From the cell containing the given text, extract its center point as [X, Y] coordinate. 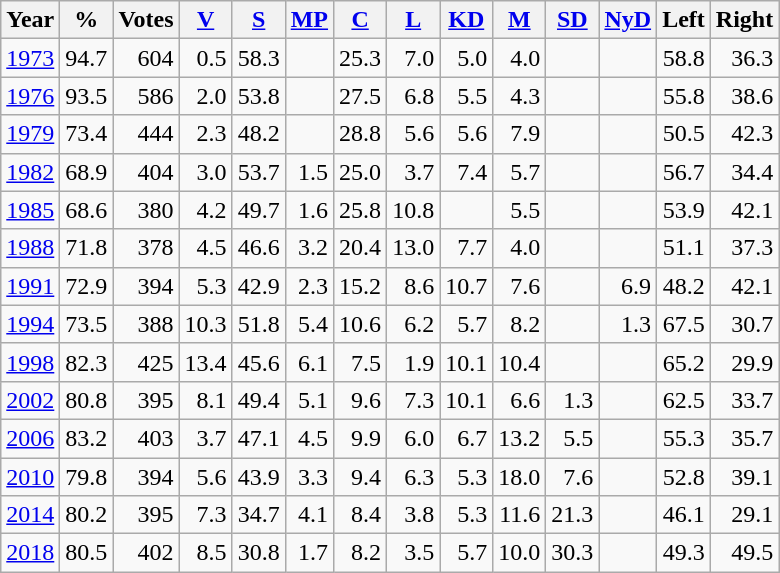
39.1 [744, 477]
6.7 [466, 438]
47.1 [258, 438]
1979 [30, 134]
1982 [30, 172]
1985 [30, 210]
79.8 [86, 477]
29.1 [744, 515]
65.2 [684, 362]
82.3 [86, 362]
29.9 [744, 362]
V [206, 20]
42.9 [258, 286]
27.5 [360, 96]
80.5 [86, 553]
73.5 [86, 324]
SD [572, 20]
Left [684, 20]
51.1 [684, 248]
6.8 [414, 96]
1.7 [309, 553]
52.8 [684, 477]
404 [146, 172]
21.3 [572, 515]
8.1 [206, 400]
Votes [146, 20]
49.3 [684, 553]
1976 [30, 96]
34.7 [258, 515]
51.8 [258, 324]
50.5 [684, 134]
4.3 [520, 96]
3.8 [414, 515]
402 [146, 553]
9.6 [360, 400]
10.8 [414, 210]
388 [146, 324]
S [258, 20]
5.4 [309, 324]
80.8 [86, 400]
3.5 [414, 553]
42.3 [744, 134]
30.8 [258, 553]
18.0 [520, 477]
8.4 [360, 515]
8.5 [206, 553]
1998 [30, 362]
2010 [30, 477]
425 [146, 362]
7.4 [466, 172]
67.5 [684, 324]
L [414, 20]
25.0 [360, 172]
35.7 [744, 438]
10.7 [466, 286]
7.9 [520, 134]
30.7 [744, 324]
1991 [30, 286]
6.9 [628, 286]
4.2 [206, 210]
55.3 [684, 438]
71.8 [86, 248]
1.5 [309, 172]
33.7 [744, 400]
2014 [30, 515]
28.8 [360, 134]
Right [744, 20]
49.5 [744, 553]
NyD [628, 20]
38.6 [744, 96]
2018 [30, 553]
20.4 [360, 248]
73.4 [86, 134]
25.8 [360, 210]
6.2 [414, 324]
56.7 [684, 172]
6.1 [309, 362]
5.0 [466, 58]
68.9 [86, 172]
5.1 [309, 400]
3.0 [206, 172]
62.5 [684, 400]
378 [146, 248]
53.7 [258, 172]
M [520, 20]
6.6 [520, 400]
80.2 [86, 515]
93.5 [86, 96]
58.3 [258, 58]
380 [146, 210]
KD [466, 20]
10.4 [520, 362]
68.6 [86, 210]
58.8 [684, 58]
604 [146, 58]
83.2 [86, 438]
1.9 [414, 362]
1973 [30, 58]
13.2 [520, 438]
6.3 [414, 477]
Year [30, 20]
1988 [30, 248]
46.6 [258, 248]
1994 [30, 324]
7.0 [414, 58]
37.3 [744, 248]
1.6 [309, 210]
10.3 [206, 324]
45.6 [258, 362]
2006 [30, 438]
46.1 [684, 515]
3.3 [309, 477]
55.8 [684, 96]
49.7 [258, 210]
13.0 [414, 248]
49.4 [258, 400]
30.3 [572, 553]
34.4 [744, 172]
586 [146, 96]
403 [146, 438]
2002 [30, 400]
3.2 [309, 248]
7.5 [360, 362]
6.0 [414, 438]
2.0 [206, 96]
9.4 [360, 477]
10.6 [360, 324]
72.9 [86, 286]
94.7 [86, 58]
8.6 [414, 286]
MP [309, 20]
53.9 [684, 210]
43.9 [258, 477]
13.4 [206, 362]
25.3 [360, 58]
% [86, 20]
36.3 [744, 58]
9.9 [360, 438]
10.0 [520, 553]
15.2 [360, 286]
C [360, 20]
444 [146, 134]
7.7 [466, 248]
4.1 [309, 515]
0.5 [206, 58]
11.6 [520, 515]
53.8 [258, 96]
